Return [x, y] of the center of cell containing provided text 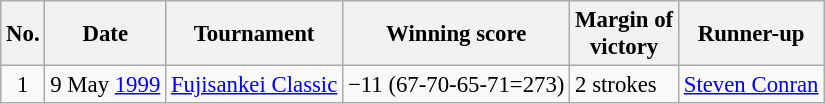
2 strokes [624, 85]
1 [23, 85]
Runner-up [750, 34]
Winning score [456, 34]
No. [23, 34]
Fujisankei Classic [254, 85]
Date [106, 34]
Margin ofvictory [624, 34]
9 May 1999 [106, 85]
−11 (67-70-65-71=273) [456, 85]
Steven Conran [750, 85]
Tournament [254, 34]
